Find where the given text appears and provide that cell's center as [x, y] coordinate. 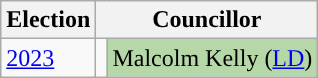
Malcolm Kelly (LD) [212, 58]
Councillor [207, 20]
Election [48, 20]
2023 [48, 58]
